Extract the (x, y) coordinate from the center of the cell holding the provided text.  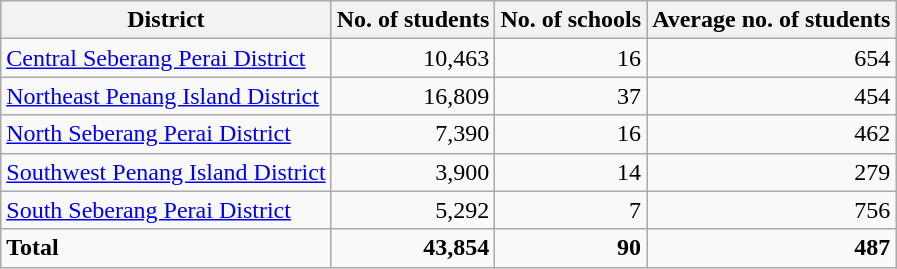
279 (772, 172)
Central Seberang Perai District (166, 58)
37 (571, 96)
16,809 (413, 96)
Total (166, 248)
No. of students (413, 20)
14 (571, 172)
Southwest Penang Island District (166, 172)
7,390 (413, 134)
South Seberang Perai District (166, 210)
487 (772, 248)
756 (772, 210)
10,463 (413, 58)
North Seberang Perai District (166, 134)
No. of schools (571, 20)
90 (571, 248)
43,854 (413, 248)
Average no. of students (772, 20)
Northeast Penang Island District (166, 96)
5,292 (413, 210)
462 (772, 134)
District (166, 20)
454 (772, 96)
654 (772, 58)
3,900 (413, 172)
7 (571, 210)
